Extract the (X, Y) coordinate from the center of the cell holding the provided text.  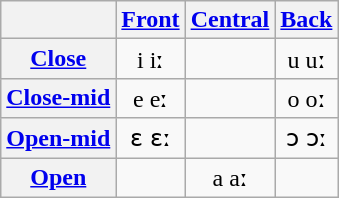
e eː (150, 98)
ɛ ɛː (150, 138)
Central (230, 20)
ɔ ɔː (306, 138)
Front (150, 20)
Close-mid (58, 98)
Back (306, 20)
u uː (306, 59)
Open (58, 178)
i iː (150, 59)
o oː (306, 98)
Close (58, 59)
a aː (230, 178)
Open-mid (58, 138)
